Pinpoint the cell where the given text exists, returning its (X, Y) midpoint coordinate. 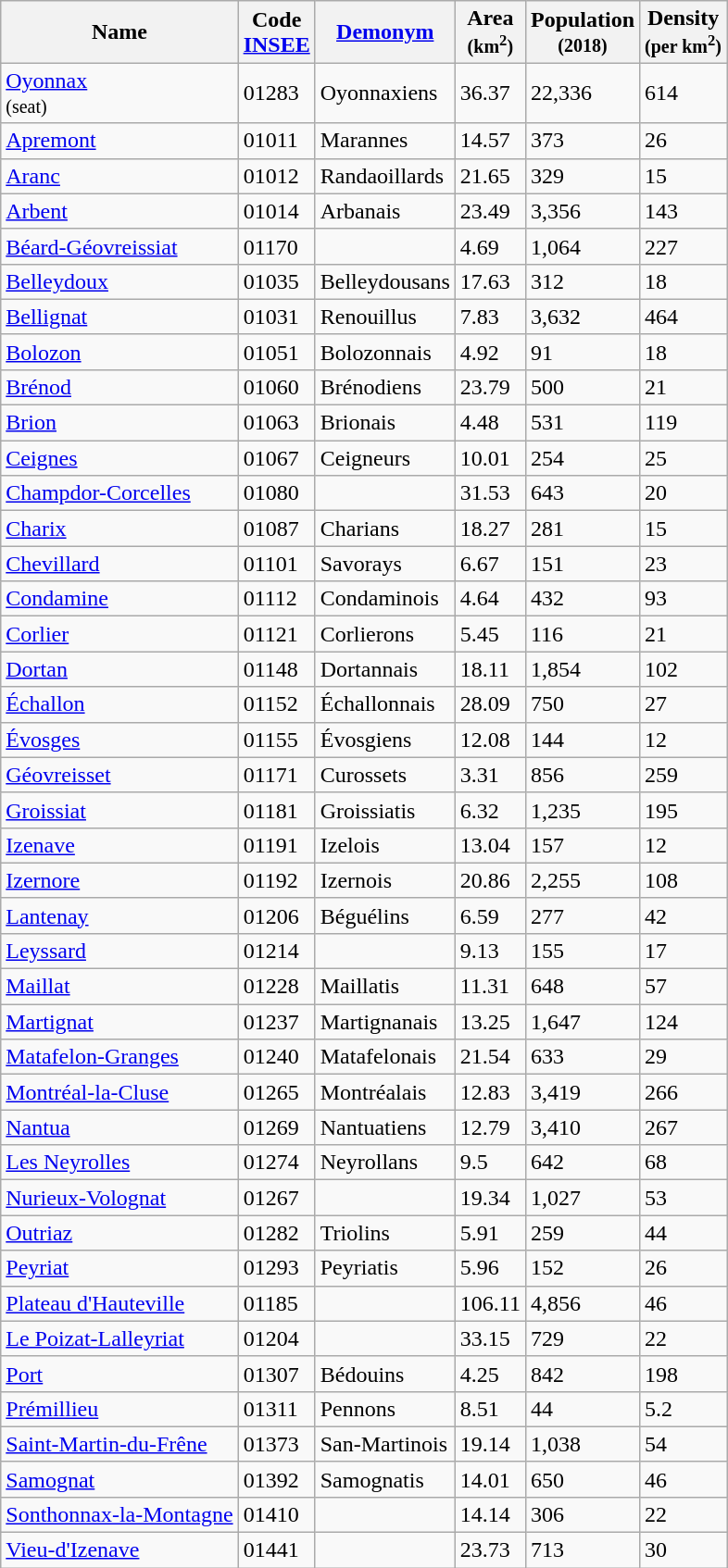
Izelois (385, 845)
2,255 (582, 880)
25 (684, 458)
Bolozonnais (385, 352)
Bédouins (385, 1374)
01191 (276, 845)
01112 (276, 599)
57 (684, 987)
1,038 (582, 1444)
23.49 (490, 211)
01269 (276, 1127)
21.54 (490, 1057)
157 (582, 845)
01373 (276, 1444)
Triolins (385, 1233)
312 (582, 281)
53 (684, 1198)
42 (684, 915)
01307 (276, 1374)
Échallonnais (385, 704)
01282 (276, 1233)
531 (582, 423)
Géovreisset (119, 775)
Évosgiens (385, 740)
12.79 (490, 1127)
01051 (276, 352)
432 (582, 599)
1,064 (582, 246)
267 (684, 1127)
01080 (276, 493)
1,854 (582, 669)
4.48 (490, 423)
Matafelon-Granges (119, 1057)
Izernore (119, 880)
9.13 (490, 951)
11.31 (490, 987)
14.57 (490, 141)
01155 (276, 740)
4.64 (490, 599)
San-Martinois (385, 1444)
21.65 (490, 176)
729 (582, 1338)
Martignanais (385, 1022)
01228 (276, 987)
Apremont (119, 141)
93 (684, 599)
01441 (276, 1550)
Le Poizat-Lalleyriat (119, 1338)
14.14 (490, 1514)
Name (119, 31)
01171 (276, 775)
Area(km2) (490, 31)
23 (684, 564)
19.34 (490, 1198)
Les Neyrolles (119, 1163)
01237 (276, 1022)
3,632 (582, 317)
91 (582, 352)
54 (684, 1444)
713 (582, 1550)
01293 (276, 1268)
7.83 (490, 317)
01170 (276, 246)
Condaminois (385, 599)
227 (684, 246)
Belleydoux (119, 281)
Champdor-Corcelles (119, 493)
1,027 (582, 1198)
12.08 (490, 740)
Port (119, 1374)
Curossets (385, 775)
Brion (119, 423)
Corlierons (385, 634)
Béguélins (385, 915)
152 (582, 1268)
4,856 (582, 1303)
Ceignes (119, 458)
Nurieux-Volognat (119, 1198)
Samognatis (385, 1479)
Bolozon (119, 352)
01410 (276, 1514)
01060 (276, 387)
Groissiat (119, 810)
195 (684, 810)
Peyriatis (385, 1268)
01014 (276, 211)
Matafelonais (385, 1057)
13.25 (490, 1022)
Martignat (119, 1022)
Randaoillards (385, 176)
642 (582, 1163)
277 (582, 915)
3,410 (582, 1127)
3.31 (490, 775)
Outriaz (119, 1233)
143 (684, 211)
01152 (276, 704)
464 (684, 317)
6.32 (490, 810)
Sonthonnax-la-Montagne (119, 1514)
Maillat (119, 987)
Population(2018) (582, 31)
CodeINSEE (276, 31)
Brénod (119, 387)
33.15 (490, 1338)
22,336 (582, 93)
5.45 (490, 634)
4.69 (490, 246)
68 (684, 1163)
01265 (276, 1092)
14.01 (490, 1479)
198 (684, 1374)
01012 (276, 176)
9.5 (490, 1163)
Bellignat (119, 317)
124 (684, 1022)
17.63 (490, 281)
Dortan (119, 669)
Échallon (119, 704)
Groissiatis (385, 810)
Béard-Géovreissiat (119, 246)
Maillatis (385, 987)
Montréalais (385, 1092)
01204 (276, 1338)
Oyonnaxiens (385, 93)
1,647 (582, 1022)
8.51 (490, 1409)
Charians (385, 529)
01101 (276, 564)
Density(per km2) (684, 31)
3,419 (582, 1092)
01283 (276, 93)
Saint-Martin-du-Frêne (119, 1444)
18.11 (490, 669)
102 (684, 669)
01311 (276, 1409)
Ceigneurs (385, 458)
Marannes (385, 141)
116 (582, 634)
29 (684, 1057)
20 (684, 493)
01206 (276, 915)
28.09 (490, 704)
01185 (276, 1303)
Belleydousans (385, 281)
306 (582, 1514)
17 (684, 951)
4.25 (490, 1374)
Neyrollans (385, 1163)
Arbent (119, 211)
Oyonnax(seat) (119, 93)
6.67 (490, 564)
01274 (276, 1163)
Renouillus (385, 317)
373 (582, 141)
281 (582, 529)
144 (582, 740)
12.83 (490, 1092)
151 (582, 564)
31.53 (490, 493)
856 (582, 775)
Prémillieu (119, 1409)
Izernois (385, 880)
Brionais (385, 423)
Nantua (119, 1127)
Leyssard (119, 951)
633 (582, 1057)
01011 (276, 141)
Demonym (385, 31)
Dortannais (385, 669)
Vieu-d'Izenave (119, 1550)
10.01 (490, 458)
Lantenay (119, 915)
Brénodiens (385, 387)
01121 (276, 634)
36.37 (490, 93)
01063 (276, 423)
614 (684, 93)
01067 (276, 458)
Corlier (119, 634)
5.96 (490, 1268)
01031 (276, 317)
30 (684, 1550)
108 (684, 880)
3,356 (582, 211)
Charix (119, 529)
1,235 (582, 810)
Nantuatiens (385, 1127)
119 (684, 423)
Pennons (385, 1409)
20.86 (490, 880)
01181 (276, 810)
18.27 (490, 529)
01214 (276, 951)
Peyriat (119, 1268)
Plateau d'Hauteville (119, 1303)
106.11 (490, 1303)
648 (582, 987)
01267 (276, 1198)
23.79 (490, 387)
329 (582, 176)
13.04 (490, 845)
5.2 (684, 1409)
500 (582, 387)
750 (582, 704)
Samognat (119, 1479)
Montréal-la-Cluse (119, 1092)
650 (582, 1479)
643 (582, 493)
155 (582, 951)
Chevillard (119, 564)
266 (684, 1092)
Arbanais (385, 211)
6.59 (490, 915)
01192 (276, 880)
01087 (276, 529)
254 (582, 458)
Savorays (385, 564)
Évosges (119, 740)
5.91 (490, 1233)
01392 (276, 1479)
Aranc (119, 176)
19.14 (490, 1444)
4.92 (490, 352)
27 (684, 704)
Condamine (119, 599)
23.73 (490, 1550)
01148 (276, 669)
01035 (276, 281)
842 (582, 1374)
01240 (276, 1057)
Izenave (119, 845)
